For the text-containing cell, return its midpoint in [x, y] coordinate format. 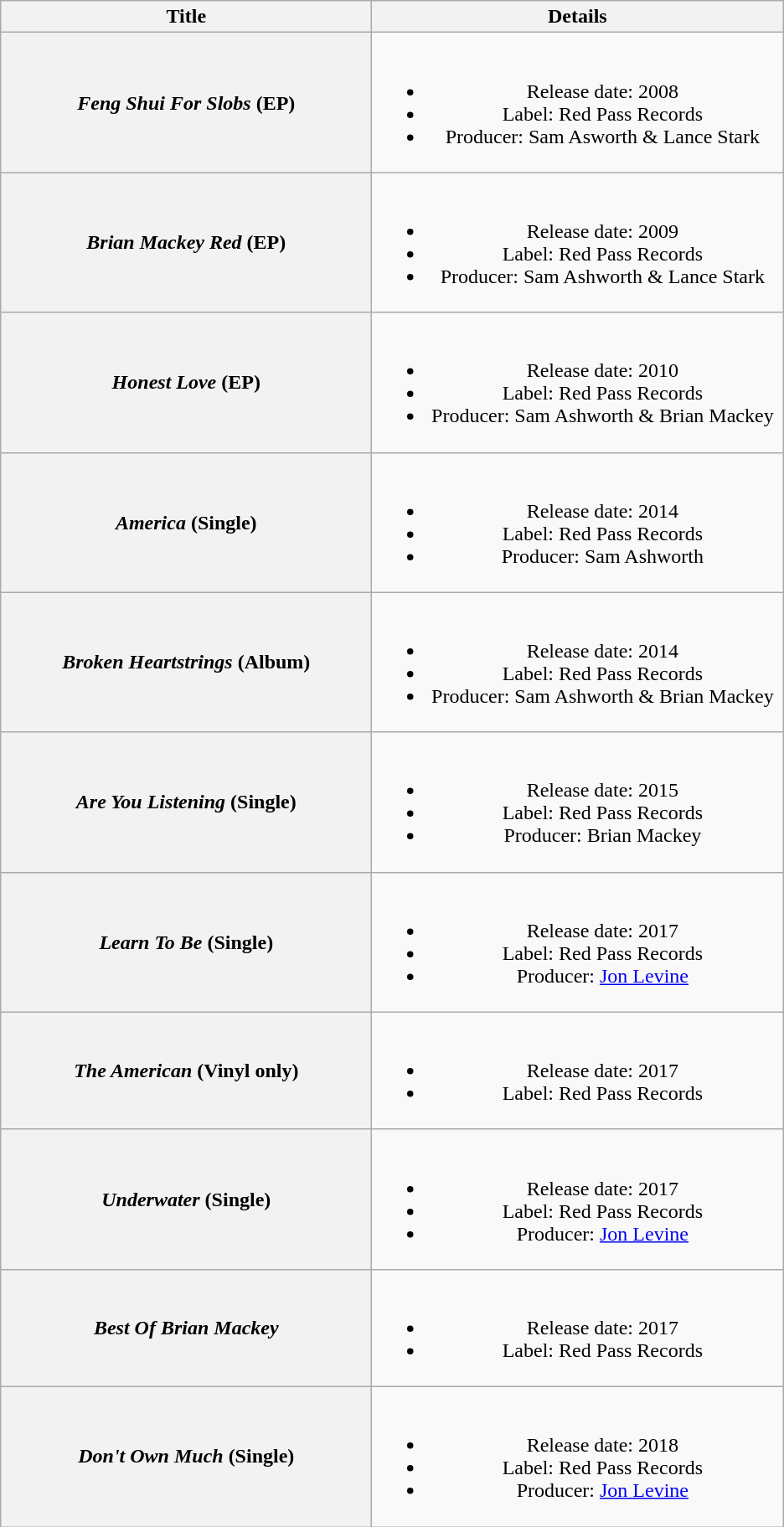
Underwater (Single) [186, 1199]
Details [578, 17]
Don't Own Much (Single) [186, 1456]
Release date: 2018Label: Red Pass RecordsProducer: Jon Levine [578, 1456]
Title [186, 17]
Release date: 2014Label: Red Pass RecordsProducer: Sam Ashworth [578, 523]
Feng Shui For Slobs (EP) [186, 102]
The American (Vinyl only) [186, 1070]
Best Of Brian Mackey [186, 1328]
Release date: 2014Label: Red Pass RecordsProducer: Sam Ashworth & Brian Mackey [578, 662]
Broken Heartstrings (Album) [186, 662]
Brian Mackey Red (EP) [186, 243]
Release date: 2008Label: Red Pass RecordsProducer: Sam Asworth & Lance Stark [578, 102]
Are You Listening (Single) [186, 802]
America (Single) [186, 523]
Release date: 2010Label: Red Pass RecordsProducer: Sam Ashworth & Brian Mackey [578, 382]
Release date: 2015Label: Red Pass RecordsProducer: Brian Mackey [578, 802]
Release date: 2009Label: Red Pass RecordsProducer: Sam Ashworth & Lance Stark [578, 243]
Honest Love (EP) [186, 382]
Learn To Be (Single) [186, 941]
